Find where the given text appears and provide that cell's center as (X, Y) coordinate. 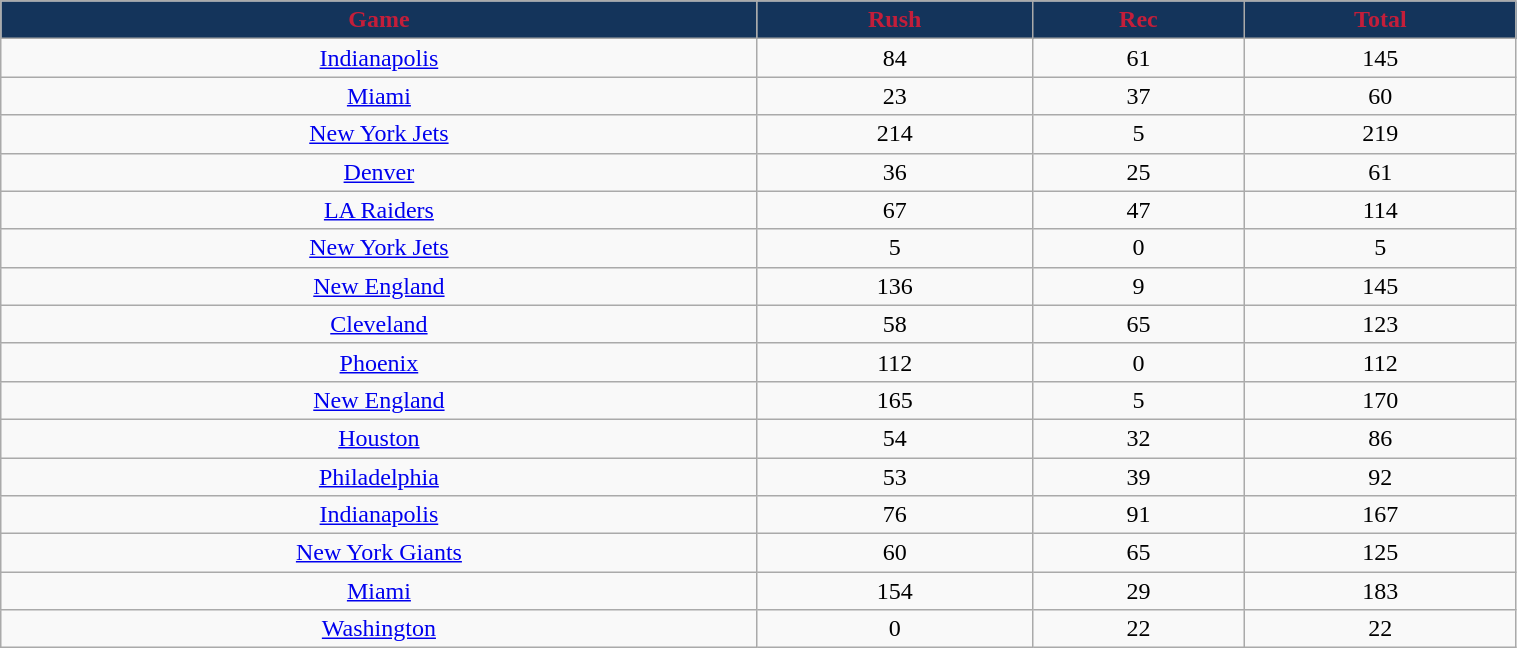
36 (894, 172)
214 (894, 134)
Rush (894, 20)
Washington (379, 629)
136 (894, 286)
Game (379, 20)
Denver (379, 172)
114 (1380, 210)
67 (894, 210)
Total (1380, 20)
Phoenix (379, 362)
Rec (1138, 20)
Philadelphia (379, 477)
9 (1138, 286)
91 (1138, 515)
58 (894, 324)
165 (894, 400)
29 (1138, 591)
Houston (379, 438)
32 (1138, 438)
84 (894, 58)
123 (1380, 324)
219 (1380, 134)
Cleveland (379, 324)
183 (1380, 591)
39 (1138, 477)
54 (894, 438)
154 (894, 591)
New York Giants (379, 553)
92 (1380, 477)
37 (1138, 96)
47 (1138, 210)
86 (1380, 438)
167 (1380, 515)
170 (1380, 400)
23 (894, 96)
53 (894, 477)
LA Raiders (379, 210)
25 (1138, 172)
76 (894, 515)
125 (1380, 553)
